For the text-containing cell, return its midpoint in [x, y] coordinate format. 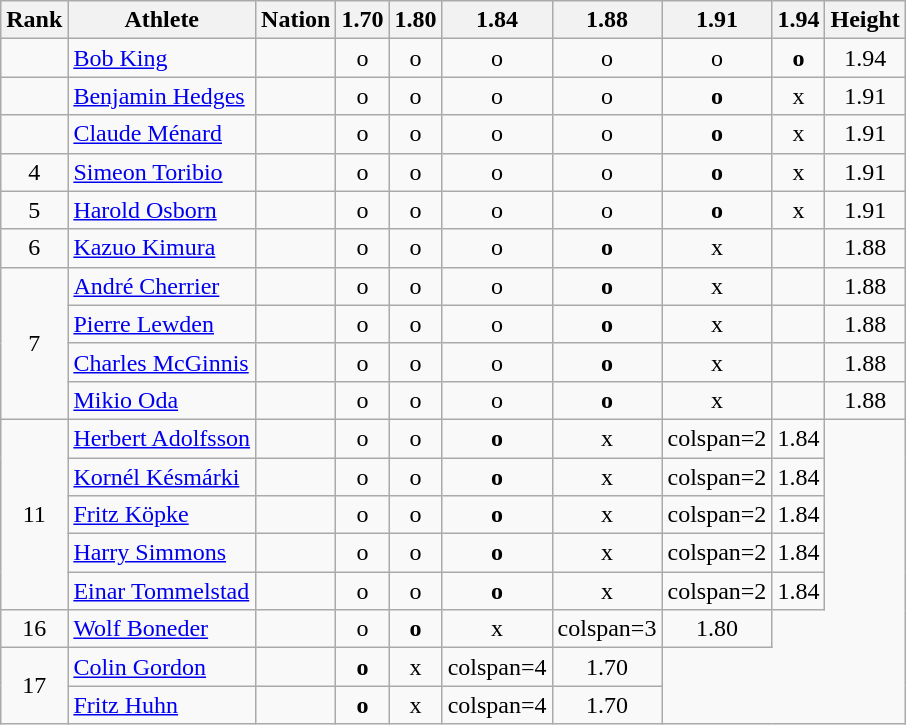
Benjamin Hedges [162, 96]
Rank [34, 20]
5 [34, 210]
Height [865, 20]
Charles McGinnis [162, 362]
Colin Gordon [162, 667]
André Cherrier [162, 286]
Harold Osborn [162, 210]
16 [34, 629]
11 [34, 514]
Einar Tommelstad [162, 591]
Nation [296, 20]
Simeon Toribio [162, 172]
4 [34, 172]
Herbert Adolfsson [162, 438]
Harry Simmons [162, 553]
Kornél Késmárki [162, 477]
Kazuo Kimura [162, 248]
6 [34, 248]
Mikio Oda [162, 400]
colspan=3 [607, 629]
Claude Ménard [162, 134]
Bob King [162, 58]
17 [34, 686]
Fritz Köpke [162, 515]
7 [34, 343]
Athlete [162, 20]
Pierre Lewden [162, 324]
Wolf Boneder [162, 629]
Fritz Huhn [162, 705]
